Scan for the cell matching the given text and deliver its (x, y) coordinate at center. 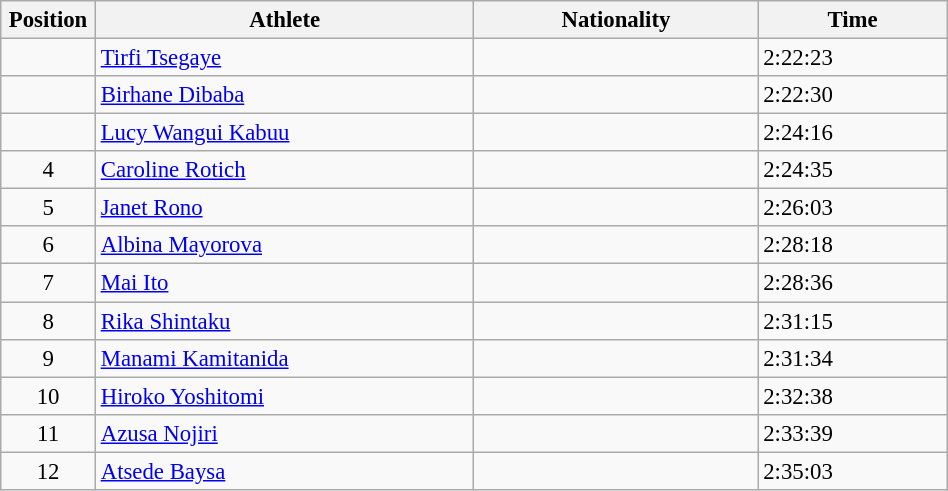
Lucy Wangui Kabuu (284, 133)
Birhane Dibaba (284, 95)
7 (48, 283)
Mai Ito (284, 283)
Time (852, 20)
Tirfi Tsegaye (284, 58)
2:22:30 (852, 95)
Caroline Rotich (284, 170)
6 (48, 245)
9 (48, 358)
Athlete (284, 20)
2:24:35 (852, 170)
Rika Shintaku (284, 321)
12 (48, 471)
2:26:03 (852, 208)
2:28:36 (852, 283)
2:28:18 (852, 245)
2:31:15 (852, 321)
Nationality (616, 20)
2:32:38 (852, 396)
10 (48, 396)
Atsede Baysa (284, 471)
2:35:03 (852, 471)
2:24:16 (852, 133)
Manami Kamitanida (284, 358)
Albina Mayorova (284, 245)
5 (48, 208)
2:31:34 (852, 358)
2:22:23 (852, 58)
8 (48, 321)
Position (48, 20)
Azusa Nojiri (284, 433)
Hiroko Yoshitomi (284, 396)
11 (48, 433)
Janet Rono (284, 208)
2:33:39 (852, 433)
4 (48, 170)
